Locate the cell with the specified text and output its (x, y) center coordinate. 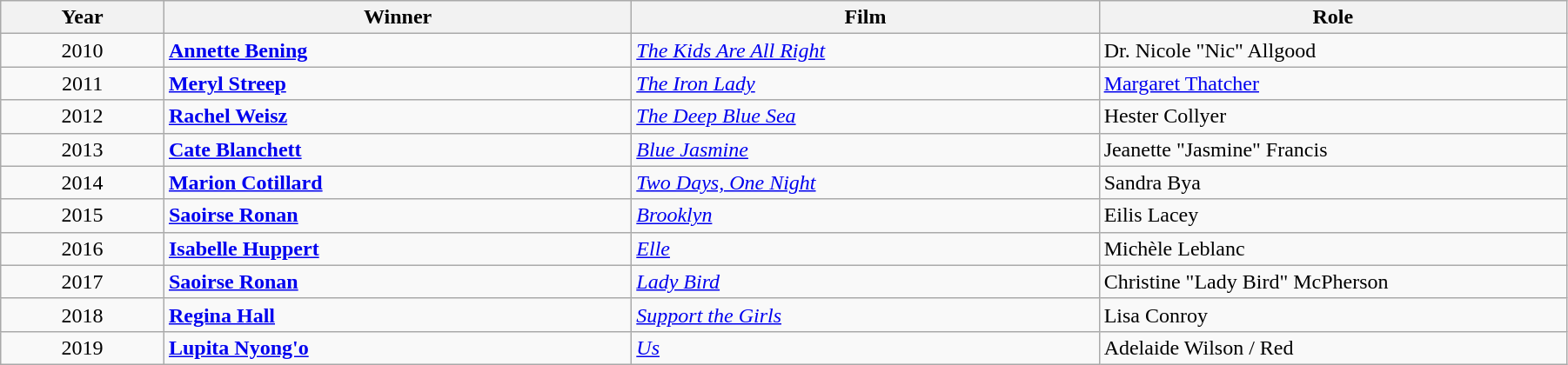
2014 (83, 182)
Dr. Nicole "Nic" Allgood (1333, 50)
Eilis Lacey (1333, 216)
The Deep Blue Sea (865, 116)
Isabelle Huppert (397, 249)
Support the Girls (865, 315)
Cate Blanchett (397, 149)
Meryl Streep (397, 83)
2010 (83, 50)
Adelaide Wilson / Red (1333, 348)
Brooklyn (865, 216)
2018 (83, 315)
Blue Jasmine (865, 149)
Jeanette "Jasmine" Francis (1333, 149)
Two Days, One Night (865, 182)
2012 (83, 116)
2013 (83, 149)
Annette Bening (397, 50)
Rachel Weisz (397, 116)
2019 (83, 348)
Lupita Nyong'o (397, 348)
Marion Cotillard (397, 182)
Year (83, 17)
Hester Collyer (1333, 116)
Sandra Bya (1333, 182)
2015 (83, 216)
Role (1333, 17)
Film (865, 17)
2011 (83, 83)
Elle (865, 249)
2017 (83, 282)
Us (865, 348)
Margaret Thatcher (1333, 83)
The Iron Lady (865, 83)
Winner (397, 17)
Christine "Lady Bird" McPherson (1333, 282)
2016 (83, 249)
Lady Bird (865, 282)
Michèle Leblanc (1333, 249)
The Kids Are All Right (865, 50)
Lisa Conroy (1333, 315)
Regina Hall (397, 315)
